Detect which cell encompasses the target text, then output its [X, Y] center coordinate. 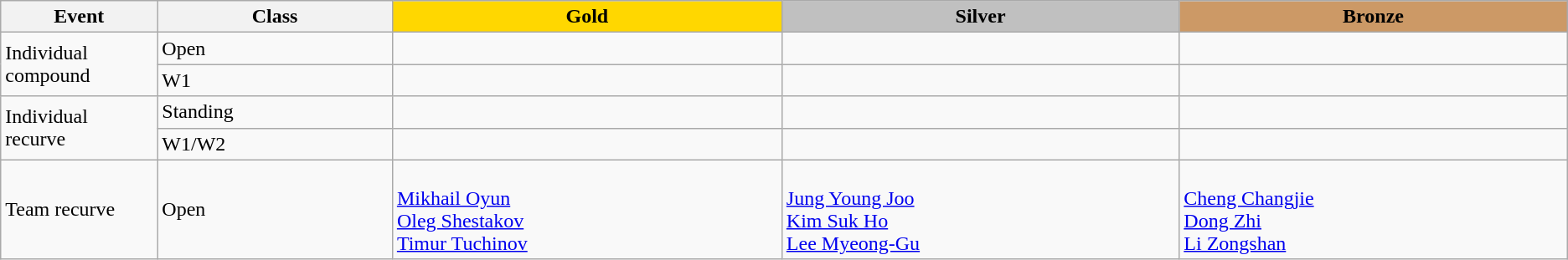
Standing [275, 112]
Jung Young JooKim Suk HoLee Myeong-Gu [980, 209]
Individual recurve [79, 128]
Silver [980, 17]
Event [79, 17]
Cheng ChangjieDong ZhiLi Zongshan [1374, 209]
Bronze [1374, 17]
Team recurve [79, 209]
Individual compound [79, 64]
W1/W2 [275, 144]
Gold [586, 17]
Mikhail OyunOleg ShestakovTimur Tuchinov [586, 209]
Class [275, 17]
W1 [275, 80]
